Search for the cell housing the specified text and yield its [X, Y] center coordinate. 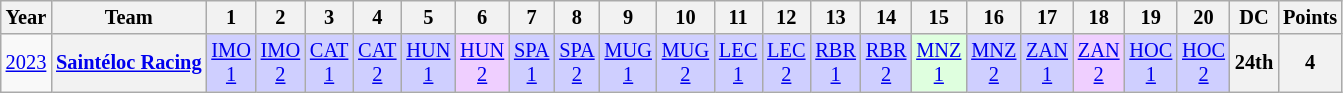
7 [532, 17]
11 [738, 17]
MUG2 [686, 63]
2023 [26, 63]
HUN1 [428, 63]
HUN2 [482, 63]
ZAN2 [1099, 63]
LEC1 [738, 63]
16 [994, 17]
20 [1204, 17]
ZAN1 [1047, 63]
17 [1047, 17]
3 [329, 17]
15 [938, 17]
10 [686, 17]
SPA2 [576, 63]
MUG1 [628, 63]
IMO1 [230, 63]
18 [1099, 17]
RBR1 [835, 63]
SPA1 [532, 63]
DC [1254, 17]
CAT2 [377, 63]
Points [1310, 17]
24th [1254, 63]
LEC2 [786, 63]
Saintéloc Racing [128, 63]
5 [428, 17]
6 [482, 17]
Year [26, 17]
19 [1150, 17]
14 [886, 17]
RBR2 [886, 63]
12 [786, 17]
HOC2 [1204, 63]
2 [280, 17]
8 [576, 17]
MNZ2 [994, 63]
9 [628, 17]
13 [835, 17]
HOC1 [1150, 63]
CAT1 [329, 63]
Team [128, 17]
MNZ1 [938, 63]
1 [230, 17]
IMO2 [280, 63]
